Pinpoint the cell where the given text exists, returning its [X, Y] midpoint coordinate. 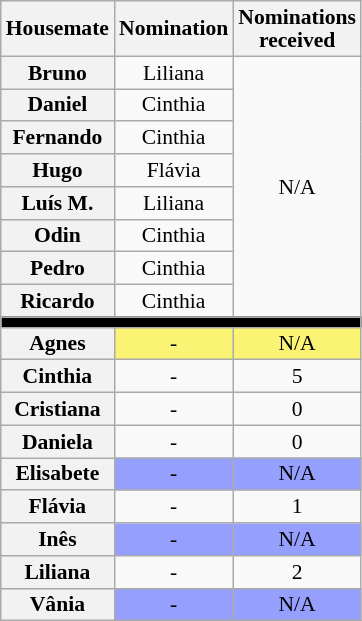
Odin [58, 236]
Luís M. [58, 204]
Fernando [58, 138]
Nomination [174, 28]
Agnes [58, 344]
Pedro [58, 268]
2 [297, 572]
Daniel [58, 106]
Daniela [58, 442]
Nominationsreceived [297, 28]
1 [297, 508]
Elisabete [58, 474]
Bruno [58, 72]
Inês [58, 540]
Hugo [58, 170]
Vânia [58, 604]
5 [297, 376]
Ricardo [58, 302]
Housemate [58, 28]
Cristiana [58, 410]
